From the cell containing the given text, extract its center point as [X, Y] coordinate. 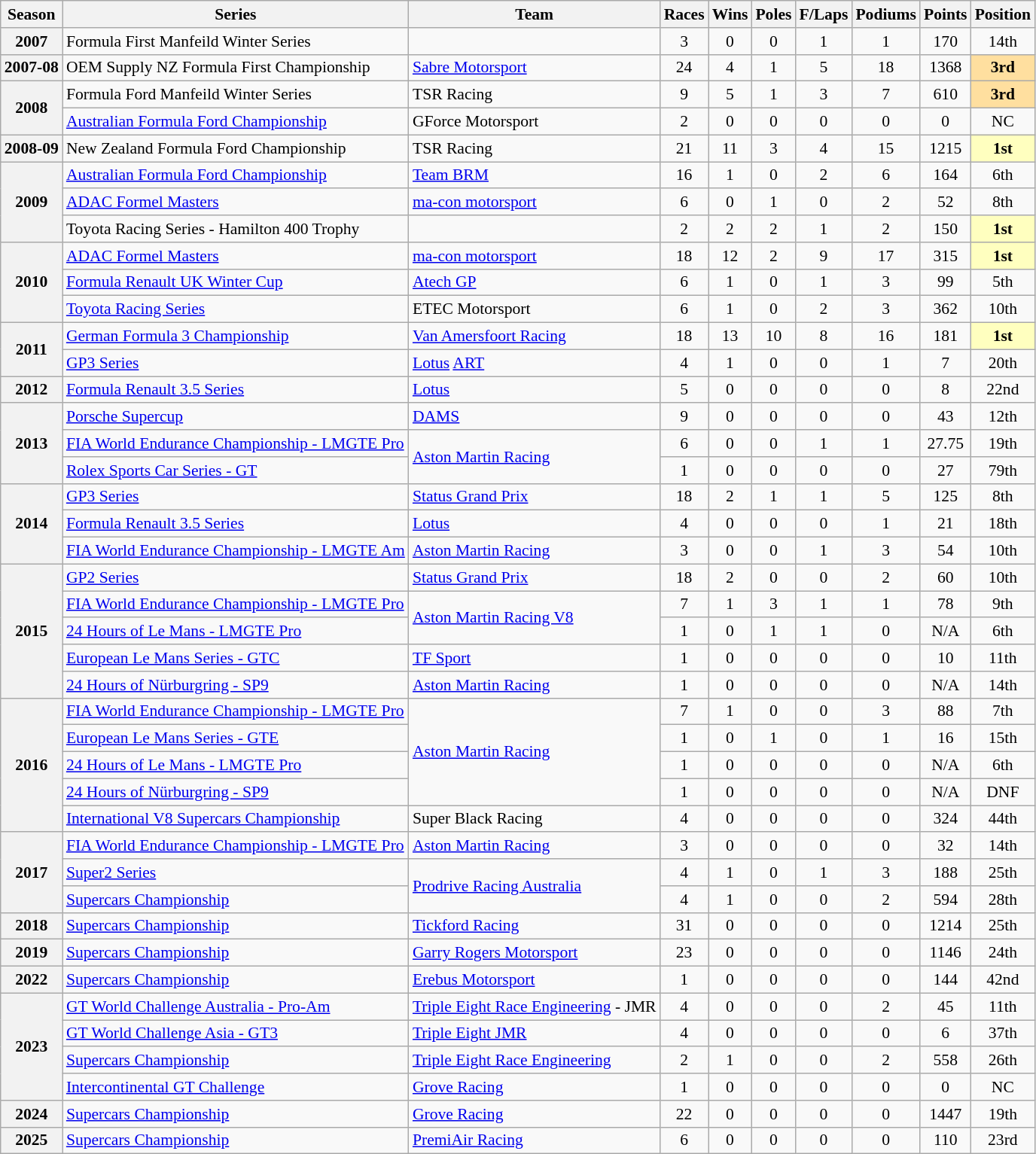
28th [1003, 900]
Van Amersfoort Racing [535, 336]
52 [946, 202]
DAMS [535, 417]
22 [684, 1114]
78 [946, 604]
37th [1003, 1034]
German Formula 3 Championship [236, 336]
24 [684, 68]
OEM Supply NZ Formula First Championship [236, 68]
Sabre Motorsport [535, 68]
Erebus Motorsport [535, 980]
Atech GP [535, 282]
2013 [32, 444]
Garry Rogers Motorsport [535, 953]
2009 [32, 202]
2011 [32, 349]
Tickford Racing [535, 926]
Podiums [885, 14]
Prodrive Racing Australia [535, 885]
12 [730, 256]
315 [946, 256]
23rd [1003, 1140]
2016 [32, 765]
FIA World Endurance Championship - LMGTE Am [236, 551]
PremiAir Racing [535, 1140]
2024 [32, 1114]
European Le Mans Series - GTE [236, 738]
DNF [1003, 792]
Team [535, 14]
43 [946, 417]
Wins [730, 14]
Toyota Racing Series [236, 309]
Formula First Manfeild Winter Series [236, 41]
Toyota Racing Series - Hamilton 400 Trophy [236, 229]
GT World Challenge Australia - Pro-Am [236, 1006]
Series [236, 14]
2018 [32, 926]
GP2 Series [236, 577]
GForce Motorsport [535, 122]
2007-08 [32, 68]
Triple Eight Race Engineering - JMR [535, 1006]
13 [730, 336]
188 [946, 872]
Triple Eight Race Engineering [535, 1061]
5th [1003, 282]
144 [946, 980]
88 [946, 711]
44th [1003, 819]
2010 [32, 283]
Aston Martin Racing V8 [535, 617]
Formula Ford Manfeild Winter Series [236, 95]
2012 [32, 390]
European Le Mans Series - GTC [236, 658]
Lotus ART [535, 363]
2015 [32, 631]
1447 [946, 1114]
110 [946, 1140]
7th [1003, 711]
79th [1003, 470]
2022 [32, 980]
54 [946, 551]
Season [32, 14]
2008-09 [32, 148]
32 [946, 846]
15 [885, 148]
99 [946, 282]
Super2 Series [236, 872]
17 [885, 256]
9th [1003, 604]
181 [946, 336]
Points [946, 14]
27 [946, 470]
170 [946, 41]
11 [730, 148]
Formula Renault UK Winter Cup [236, 282]
Position [1003, 14]
New Zealand Formula Ford Championship [236, 148]
1214 [946, 926]
GT World Challenge Asia - GT3 [236, 1034]
60 [946, 577]
362 [946, 309]
26th [1003, 1061]
1146 [946, 953]
Super Black Racing [535, 819]
2008 [32, 108]
TF Sport [535, 658]
23 [684, 953]
Intercontinental GT Challenge [236, 1087]
558 [946, 1061]
ETEC Motorsport [535, 309]
F/Laps [824, 14]
125 [946, 497]
31 [684, 926]
42nd [1003, 980]
Team BRM [535, 175]
Rolex Sports Car Series - GT [236, 470]
Races [684, 14]
Poles [773, 14]
164 [946, 175]
610 [946, 95]
12th [1003, 417]
24th [1003, 953]
18th [1003, 524]
2023 [32, 1046]
International V8 Supercars Championship [236, 819]
27.75 [946, 443]
324 [946, 819]
22nd [1003, 390]
1215 [946, 148]
150 [946, 229]
Porsche Supercup [236, 417]
594 [946, 900]
45 [946, 1006]
20th [1003, 363]
15th [1003, 738]
2014 [32, 524]
1368 [946, 68]
2017 [32, 873]
Triple Eight JMR [535, 1034]
2019 [32, 953]
2007 [32, 41]
2025 [32, 1140]
